Return the [x, y] coordinate for the center point of the cell that contains the specified text.  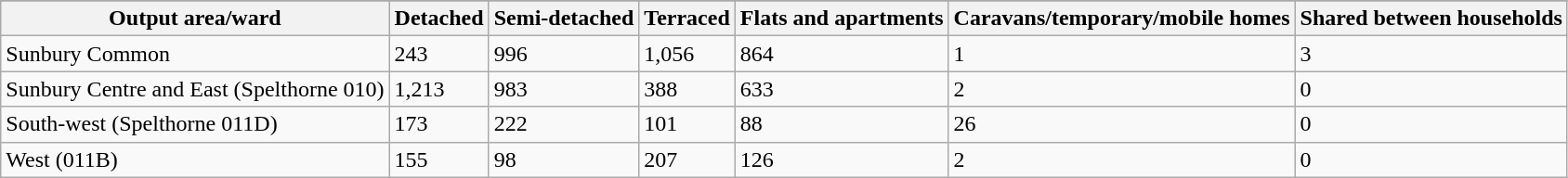
South-west (Spelthorne 011D) [195, 124]
996 [564, 54]
983 [564, 89]
243 [438, 54]
Shared between households [1431, 19]
Detached [438, 19]
1,056 [687, 54]
222 [564, 124]
633 [842, 89]
West (011B) [195, 159]
Output area/ward [195, 19]
98 [564, 159]
Sunbury Common [195, 54]
1,213 [438, 89]
1 [1122, 54]
26 [1122, 124]
101 [687, 124]
3 [1431, 54]
388 [687, 89]
207 [687, 159]
88 [842, 124]
155 [438, 159]
864 [842, 54]
Terraced [687, 19]
126 [842, 159]
Semi-detached [564, 19]
Caravans/temporary/mobile homes [1122, 19]
Flats and apartments [842, 19]
173 [438, 124]
Sunbury Centre and East (Spelthorne 010) [195, 89]
